Return [x, y] of the center of cell containing provided text 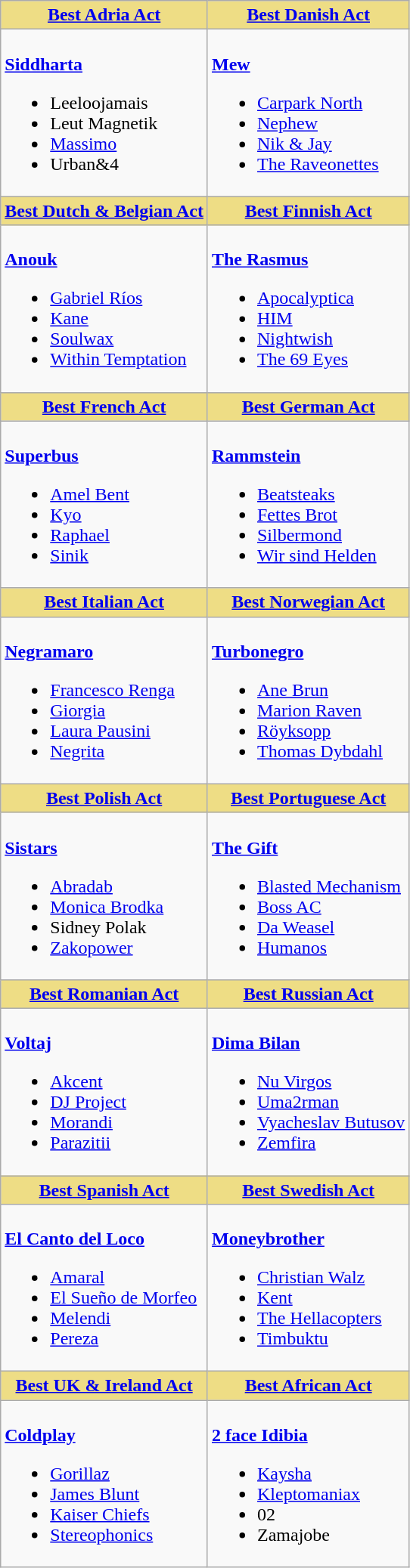
NegramaroFrancesco RengaGiorgiaLaura PausiniNegrita [104, 700]
Best Swedish Act [308, 1190]
RammsteinBeatsteaksFettes BrotSilbermondWir sind Helden [308, 505]
El Canto del LocoAmaralEl Sueño de MorfeoMelendiPereza [104, 1288]
Best French Act [104, 407]
MewCarpark NorthNephewNik & JayThe Raveonettes [308, 113]
The GiftBlasted MechanismBoss ACDa WeaselHumanos [308, 896]
Best Danish Act [308, 15]
Best Russian Act [308, 994]
SistarsAbradabMonica BrodkaSidney PolakZakopower [104, 896]
Best Spanish Act [104, 1190]
Best Dutch & Belgian Act [104, 211]
TurbonegroAne BrunMarion RavenRöyksoppThomas Dybdahl [308, 700]
Best German Act [308, 407]
Best UK & Ireland Act [104, 1386]
Best Finnish Act [308, 211]
VoltajAkcentDJ ProjectMorandiParazitii [104, 1091]
2 face IdibiaKayshaKleptomaniax02Zamajobe [308, 1484]
ColdplayGorillazJames BluntKaiser ChiefsStereophonics [104, 1484]
Dima BilanNu VirgosUma2rmanVyacheslav ButusovZemfira [308, 1091]
The RasmusApocalypticaHIMNightwishThe 69 Eyes [308, 308]
Best Polish Act [104, 798]
MoneybrotherChristian WalzKentThe HellacoptersTimbuktu [308, 1288]
Best Adria Act [104, 15]
Best Portuguese Act [308, 798]
Best Norwegian Act [308, 602]
SiddhartaLeeloojamaisLeut MagnetikMassimoUrban&4 [104, 113]
Best Romanian Act [104, 994]
Best African Act [308, 1386]
SuperbusAmel BentKyoRaphaelSinik [104, 505]
AnoukGabriel RíosKaneSoulwaxWithin Temptation [104, 308]
Best Italian Act [104, 602]
